Scan for the cell matching the given text and deliver its (X, Y) coordinate at center. 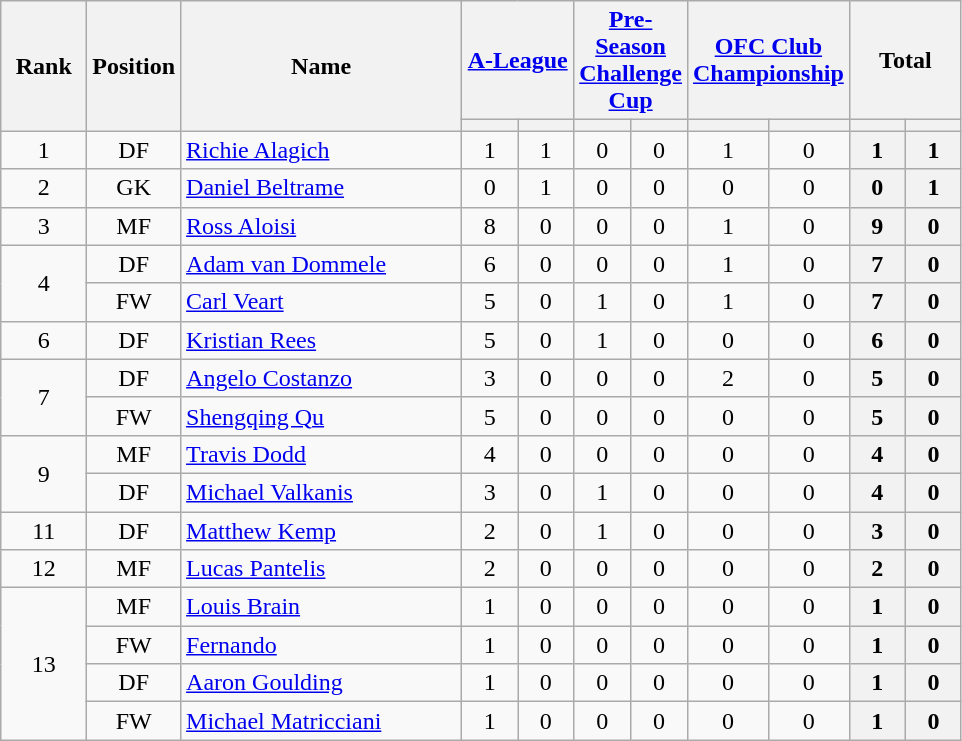
Pre-Season Challenge Cup (631, 60)
11 (44, 531)
Richie Alagich (322, 150)
Total (905, 60)
Matthew Kemp (322, 531)
Position (134, 66)
Daniel Beltrame (322, 188)
Michael Valkanis (322, 492)
Shengqing Qu (322, 416)
Michael Matricciani (322, 721)
Kristian Rees (322, 340)
Aaron Goulding (322, 683)
Travis Dodd (322, 454)
A-League (518, 60)
Adam van Dommele (322, 264)
OFC Club Championship (768, 60)
GK (134, 188)
Louis Brain (322, 607)
13 (44, 664)
8 (490, 226)
Fernando (322, 645)
12 (44, 569)
Ross Aloisi (322, 226)
Name (322, 66)
Lucas Pantelis (322, 569)
Carl Veart (322, 302)
Angelo Costanzo (322, 378)
Rank (44, 66)
